Search for the cell housing the specified text and yield its [x, y] center coordinate. 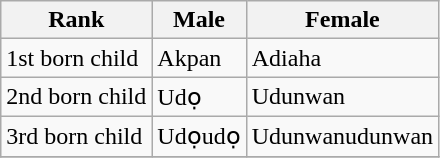
3rd born child [76, 136]
Udunwanudunwan [342, 136]
Rank [76, 20]
Udọudọ [199, 136]
Adiaha [342, 58]
2nd born child [76, 97]
Udọ [199, 97]
1st born child [76, 58]
Akpan [199, 58]
Udunwan [342, 97]
Female [342, 20]
Male [199, 20]
